For the text-containing cell, return its midpoint in (X, Y) coordinate format. 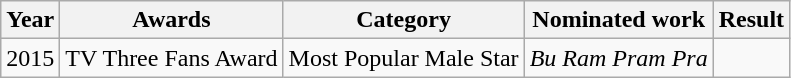
TV Three Fans Award (172, 58)
Bu Ram Pram Pra (618, 58)
Category (404, 20)
Awards (172, 20)
Year (30, 20)
Most Popular Male Star (404, 58)
2015 (30, 58)
Nominated work (618, 20)
Result (751, 20)
